Return the [X, Y] coordinate for the center point of the cell that contains the specified text.  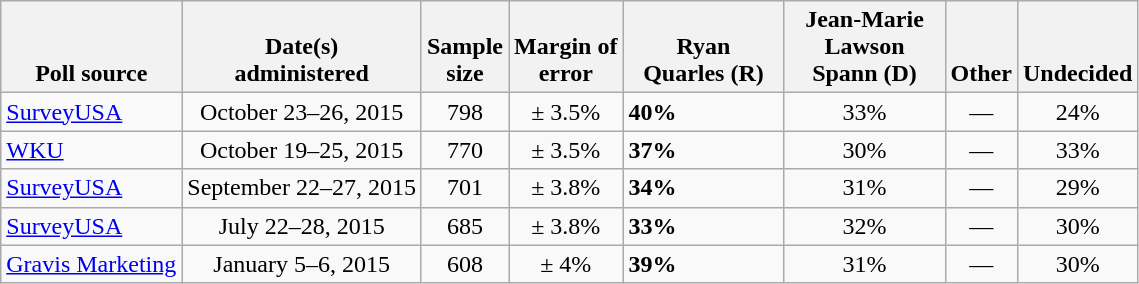
WKU [92, 150]
Samplesize [464, 47]
January 5–6, 2015 [302, 264]
Gravis Marketing [92, 264]
770 [464, 150]
Poll source [92, 47]
September 22–27, 2015 [302, 188]
Margin oferror [566, 47]
Other [981, 47]
24% [1077, 112]
July 22–28, 2015 [302, 226]
701 [464, 188]
32% [864, 226]
40% [704, 112]
October 19–25, 2015 [302, 150]
29% [1077, 188]
Undecided [1077, 47]
39% [704, 264]
Jean-MarieLawsonSpann (D) [864, 47]
798 [464, 112]
Date(s)administered [302, 47]
RyanQuarles (R) [704, 47]
34% [704, 188]
608 [464, 264]
685 [464, 226]
37% [704, 150]
± 4% [566, 264]
October 23–26, 2015 [302, 112]
